Find where the given text appears and provide that cell's center as (X, Y) coordinate. 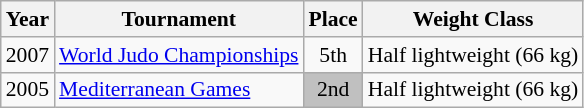
World Judo Championships (178, 55)
Place (332, 19)
2005 (28, 90)
Year (28, 19)
Mediterranean Games (178, 90)
5th (332, 55)
2007 (28, 55)
2nd (332, 90)
Weight Class (474, 19)
Tournament (178, 19)
